Detect which cell encompasses the target text, then output its [x, y] center coordinate. 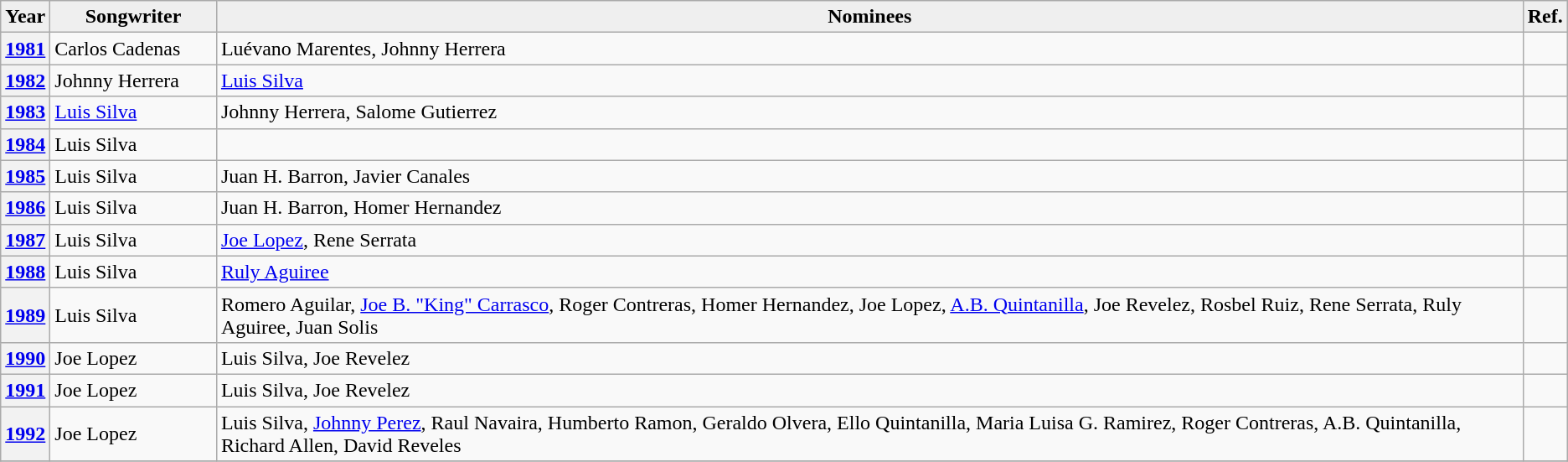
1987 [25, 240]
Luévano Marentes, Johnny Herrera [869, 49]
Songwriter [134, 17]
1990 [25, 358]
1984 [25, 144]
1982 [25, 80]
Nominees [869, 17]
Johnny Herrera, Salome Gutierrez [869, 112]
Year [25, 17]
Juan H. Barron, Javier Canales [869, 176]
Carlos Cadenas [134, 49]
1992 [25, 433]
1985 [25, 176]
1986 [25, 208]
1981 [25, 49]
Ruly Aguiree [869, 272]
Ref. [1545, 17]
1989 [25, 315]
Juan H. Barron, Homer Hernandez [869, 208]
Johnny Herrera [134, 80]
1988 [25, 272]
1991 [25, 390]
1983 [25, 112]
Joe Lopez, Rene Serrata [869, 240]
